Return the [X, Y] coordinate for the center point of the cell that contains the specified text.  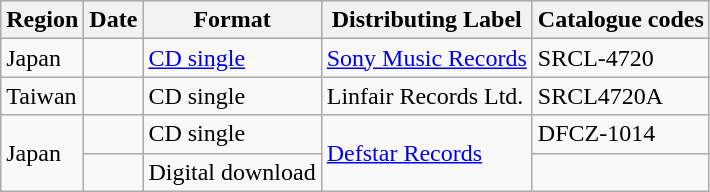
Defstar Records [426, 153]
DFCZ-1014 [620, 134]
SRCL-4720 [620, 58]
Taiwan [42, 96]
Digital download [232, 172]
Region [42, 20]
Distributing Label [426, 20]
Catalogue codes [620, 20]
Sony Music Records [426, 58]
SRCL4720A [620, 96]
Format [232, 20]
Date [114, 20]
Linfair Records Ltd. [426, 96]
